Return (X, Y) of the center of cell containing provided text 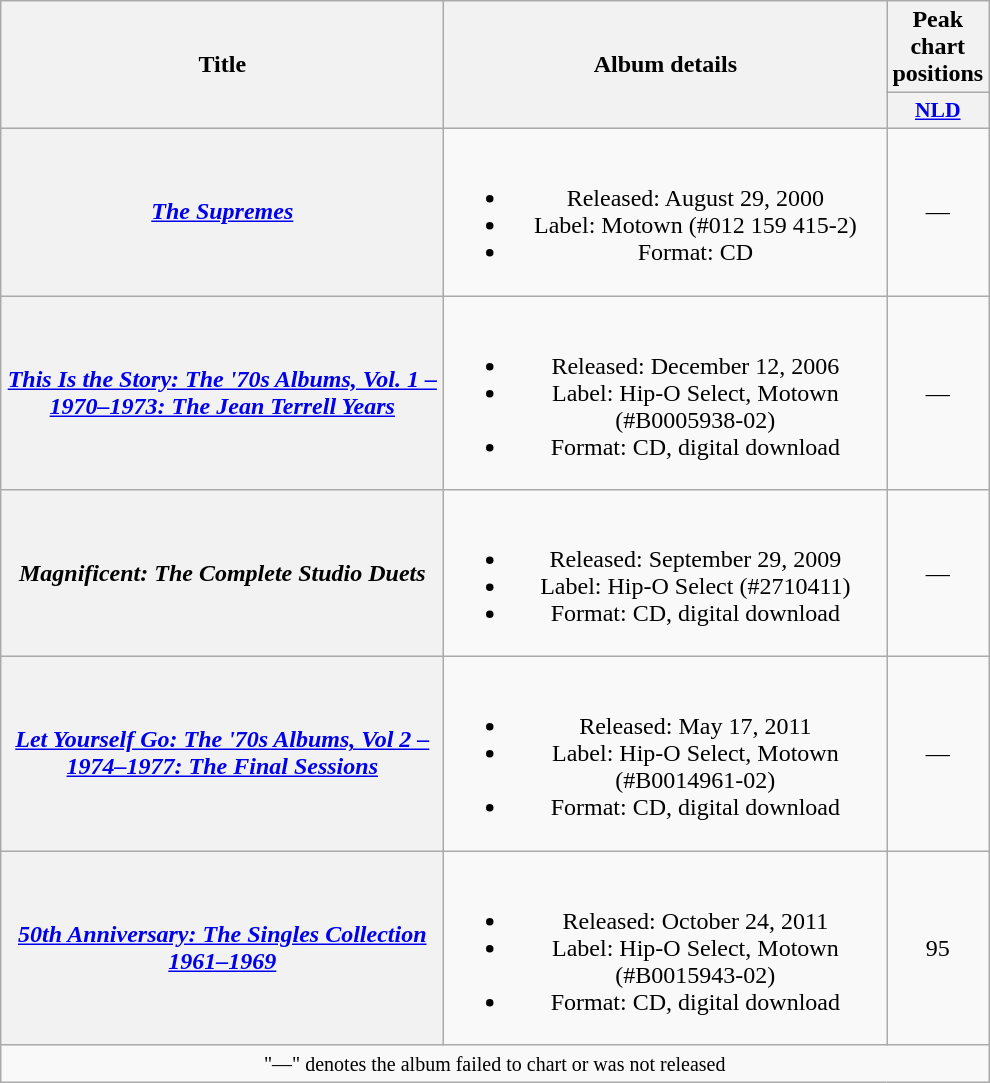
Released: December 12, 2006Label: Hip-O Select, Motown (#B0005938-02)Format: CD, digital download (666, 393)
Released: May 17, 2011Label: Hip-O Select, Motown (#B0014961-02)Format: CD, digital download (666, 754)
Released: September 29, 2009Label: Hip-O Select (#2710411)Format: CD, digital download (666, 574)
50th Anniversary: The Singles Collection 1961–1969 (222, 948)
Peakchart positions (938, 47)
NLD (938, 111)
The Supremes (222, 212)
Title (222, 65)
95 (938, 948)
Magnificent: The Complete Studio Duets (222, 574)
Album details (666, 65)
Released: August 29, 2000Label: Motown (#012 159 415-2)Format: CD (666, 212)
"—" denotes the album failed to chart or was not released (495, 1064)
This Is the Story: The '70s Albums, Vol. 1 – 1970–1973: The Jean Terrell Years (222, 393)
Let Yourself Go: The '70s Albums, Vol 2 – 1974–1977: The Final Sessions (222, 754)
Released: October 24, 2011Label: Hip-O Select, Motown (#B0015943-02)Format: CD, digital download (666, 948)
